Provide the (X, Y) coordinate of the cell's center where the given text is located.  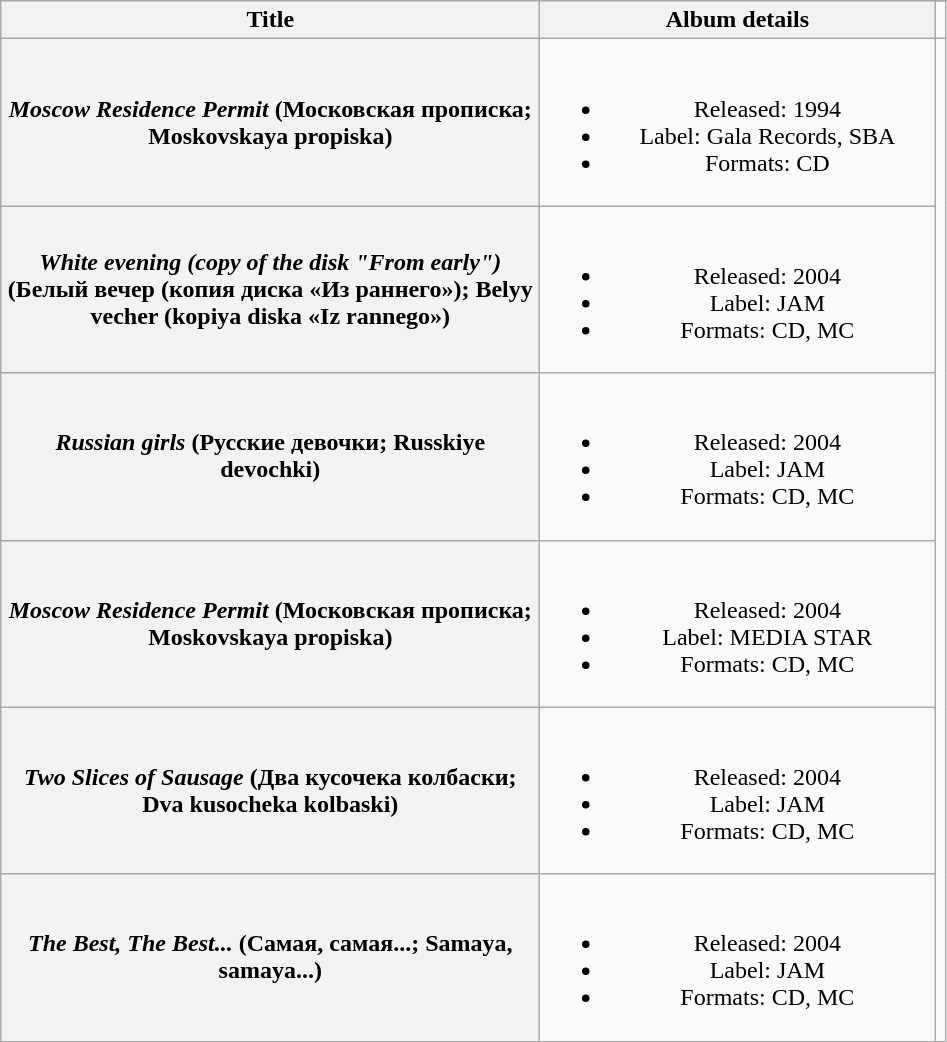
Title (270, 20)
Two Slices of Sausage (Два кусочека колбаски; Dva kusocheka kolbaski) (270, 790)
The Best, The Best... (Самая, самая...; Samaya, samaya...) (270, 958)
Album details (738, 20)
White evening (copy of the disk "From early") (Белый вечер (копия диска «Из раннего»); Belyy vecher (kopiya diska «Iz rannego») (270, 290)
Released: 2004 Label: MEDIA STARFormats: CD, MC (738, 624)
Russian girls (Русские девочки; Russkiye devochki) (270, 456)
Released: 1994 Label: Gala Records, SBAFormats: CD (738, 122)
